Scan for the cell matching the given text and deliver its [x, y] coordinate at center. 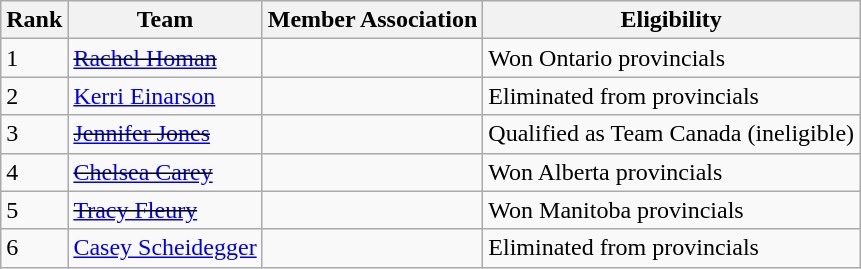
1 [34, 58]
Tracy Fleury [165, 210]
4 [34, 172]
Team [165, 20]
2 [34, 96]
Won Manitoba provincials [672, 210]
6 [34, 248]
Rank [34, 20]
Casey Scheidegger [165, 248]
Won Ontario provincials [672, 58]
Kerri Einarson [165, 96]
Member Association [372, 20]
5 [34, 210]
Won Alberta provincials [672, 172]
Eligibility [672, 20]
Chelsea Carey [165, 172]
Qualified as Team Canada (ineligible) [672, 134]
Jennifer Jones [165, 134]
Rachel Homan [165, 58]
3 [34, 134]
